Identify which cell holds the provided text, then report its (X, Y) central coordinate. 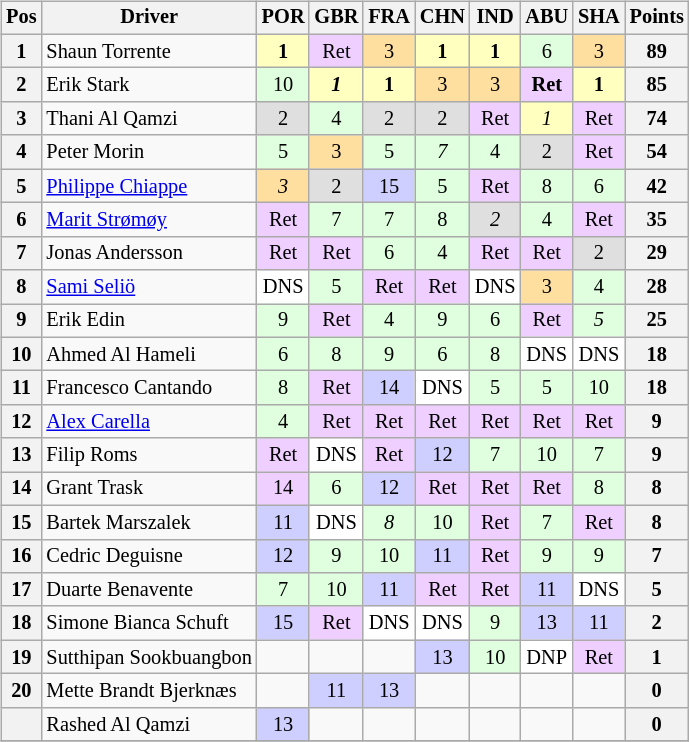
Francesco Cantando (148, 388)
Ahmed Al Hameli (148, 354)
Philippe Chiappe (148, 186)
16 (21, 556)
89 (657, 51)
42 (657, 186)
19 (21, 657)
Peter Morin (148, 152)
Sami Seliö (148, 287)
17 (21, 590)
FRA (389, 18)
Thani Al Qamzi (148, 119)
Bartek Marszalek (148, 522)
35 (657, 220)
Simone Bianca Schuft (148, 623)
DNP (546, 657)
Grant Trask (148, 489)
29 (657, 253)
28 (657, 287)
74 (657, 119)
CHN (442, 18)
Filip Roms (148, 455)
Pos (21, 18)
Driver (148, 18)
Rashed Al Qamzi (148, 724)
Alex Carella (148, 422)
Sutthipan Sookbuangbon (148, 657)
54 (657, 152)
25 (657, 321)
IND (495, 18)
Points (657, 18)
GBR (336, 18)
SHA (599, 18)
ABU (546, 18)
POR (284, 18)
Mette Brandt Bjerknæs (148, 691)
Duarte Benavente (148, 590)
85 (657, 85)
Erik Edin (148, 321)
Jonas Andersson (148, 253)
Cedric Deguisne (148, 556)
Erik Stark (148, 85)
Marit Strømøy (148, 220)
Shaun Torrente (148, 51)
20 (21, 691)
